Return the [X, Y] coordinate for the center point of the cell that contains the specified text.  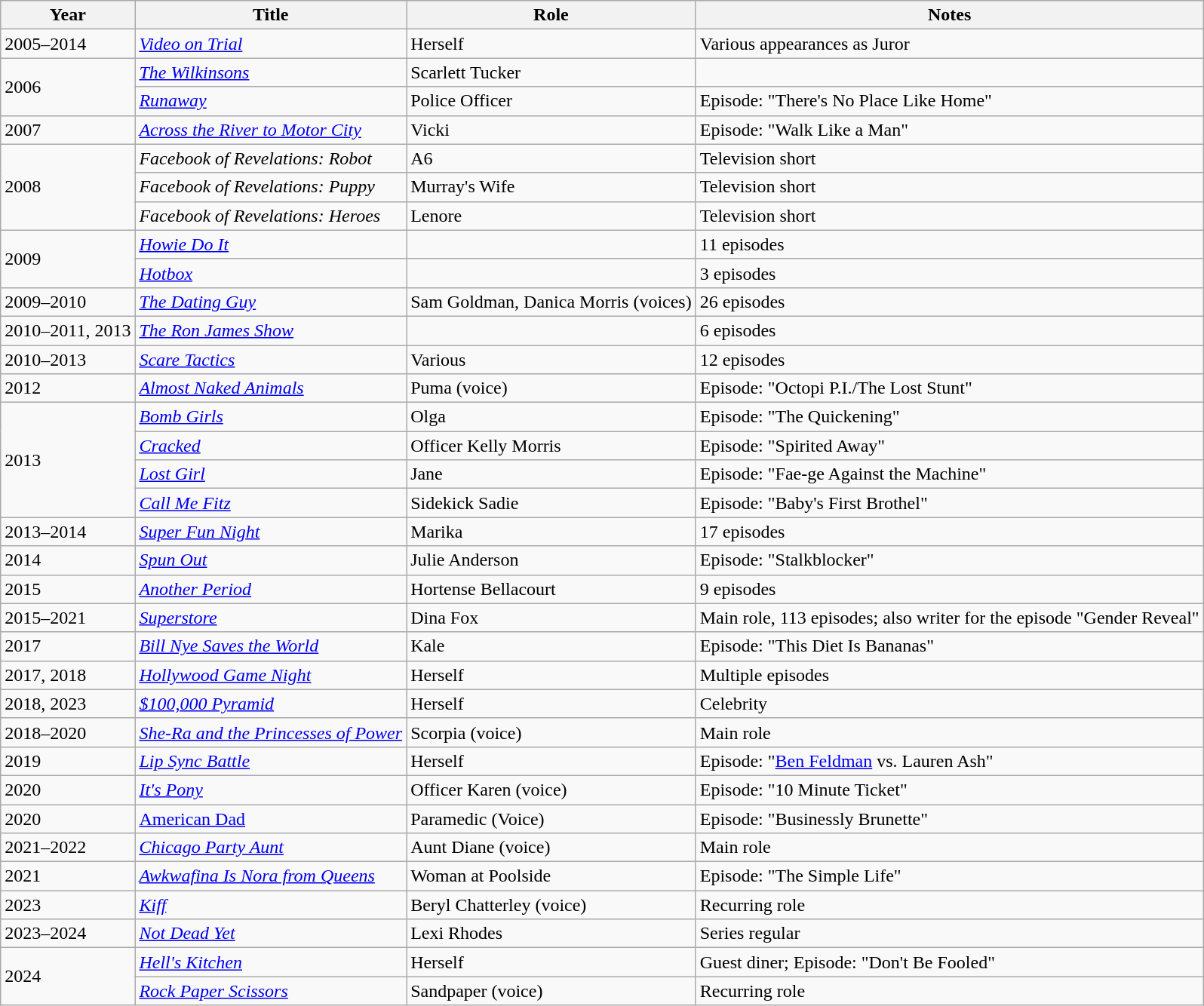
Kiff [271, 905]
2019 [68, 761]
17 episodes [949, 532]
Sandpaper (voice) [551, 991]
Facebook of Revelations: Robot [271, 158]
2012 [68, 388]
Lip Sync Battle [271, 761]
$100,000 Pyramid [271, 704]
Episode: "There's No Place Like Home" [949, 101]
Episode: "Baby's First Brothel" [949, 503]
Not Dead Yet [271, 934]
Scare Tactics [271, 360]
Guest diner; Episode: "Don't Be Fooled" [949, 962]
Runaway [271, 101]
Episode: "Fae-ge Against the Machine" [949, 474]
2024 [68, 977]
2015 [68, 589]
2018, 2023 [68, 704]
Episode: "Ben Feldman vs. Lauren Ash" [949, 761]
The Ron James Show [271, 330]
11 episodes [949, 244]
Kale [551, 646]
2014 [68, 560]
2007 [68, 130]
Sam Goldman, Danica Morris (voices) [551, 302]
Episode: "The Simple Life" [949, 876]
Notes [949, 15]
2006 [68, 87]
Hollywood Game Night [271, 675]
2021 [68, 876]
2009 [68, 259]
2017 [68, 646]
Awkwafina Is Nora from Queens [271, 876]
Scorpia (voice) [551, 732]
26 episodes [949, 302]
Paramedic (Voice) [551, 818]
Chicago Party Aunt [271, 848]
The Wilkinsons [271, 72]
Vicki [551, 130]
Police Officer [551, 101]
Episode: "Spirited Away" [949, 446]
Series regular [949, 934]
2009–2010 [68, 302]
2010–2011, 2013 [68, 330]
Another Period [271, 589]
Video on Trial [271, 44]
She-Ra and the Princesses of Power [271, 732]
Celebrity [949, 704]
Various [551, 360]
Marika [551, 532]
2018–2020 [68, 732]
Facebook of Revelations: Heroes [271, 216]
Cracked [271, 446]
Rock Paper Scissors [271, 991]
12 episodes [949, 360]
Episode: "This Diet Is Bananas" [949, 646]
Sidekick Sadie [551, 503]
Title [271, 15]
Facebook of Revelations: Puppy [271, 187]
Beryl Chatterley (voice) [551, 905]
Olga [551, 417]
Episode: "10 Minute Ticket" [949, 790]
Aunt Diane (voice) [551, 848]
2023–2024 [68, 934]
2013–2014 [68, 532]
Jane [551, 474]
2023 [68, 905]
Lenore [551, 216]
Call Me Fitz [271, 503]
Woman at Poolside [551, 876]
Episode: "Octopi P.I./The Lost Stunt" [949, 388]
Spun Out [271, 560]
Hell's Kitchen [271, 962]
Superstore [271, 618]
Episode: "Walk Like a Man" [949, 130]
Across the River to Motor City [271, 130]
9 episodes [949, 589]
2005–2014 [68, 44]
2021–2022 [68, 848]
Almost Naked Animals [271, 388]
Officer Karen (voice) [551, 790]
It's Pony [271, 790]
The Dating Guy [271, 302]
Various appearances as Juror [949, 44]
Hortense Bellacourt [551, 589]
Year [68, 15]
Role [551, 15]
Episode: "Stalkblocker" [949, 560]
Officer Kelly Morris [551, 446]
2017, 2018 [68, 675]
Super Fun Night [271, 532]
Lost Girl [271, 474]
Bill Nye Saves the World [271, 646]
Lexi Rhodes [551, 934]
American Dad [271, 818]
Dina Fox [551, 618]
Hotbox [271, 273]
Julie Anderson [551, 560]
Bomb Girls [271, 417]
Scarlett Tucker [551, 72]
Howie Do It [271, 244]
Episode: "The Quickening" [949, 417]
2008 [68, 187]
Murray's Wife [551, 187]
A6 [551, 158]
2010–2013 [68, 360]
2015–2021 [68, 618]
Puma (voice) [551, 388]
3 episodes [949, 273]
2013 [68, 460]
Episode: "Businessly Brunette" [949, 818]
6 episodes [949, 330]
Multiple episodes [949, 675]
Main role, 113 episodes; also writer for the episode "Gender Reveal" [949, 618]
